Pinpoint the cell where the given text exists, returning its [X, Y] midpoint coordinate. 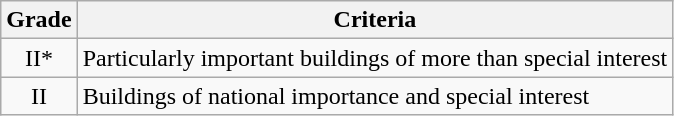
Criteria [375, 20]
Particularly important buildings of more than special interest [375, 58]
II* [39, 58]
Grade [39, 20]
Buildings of national importance and special interest [375, 96]
II [39, 96]
